Extract the (x, y) coordinate from the center of the cell holding the provided text.  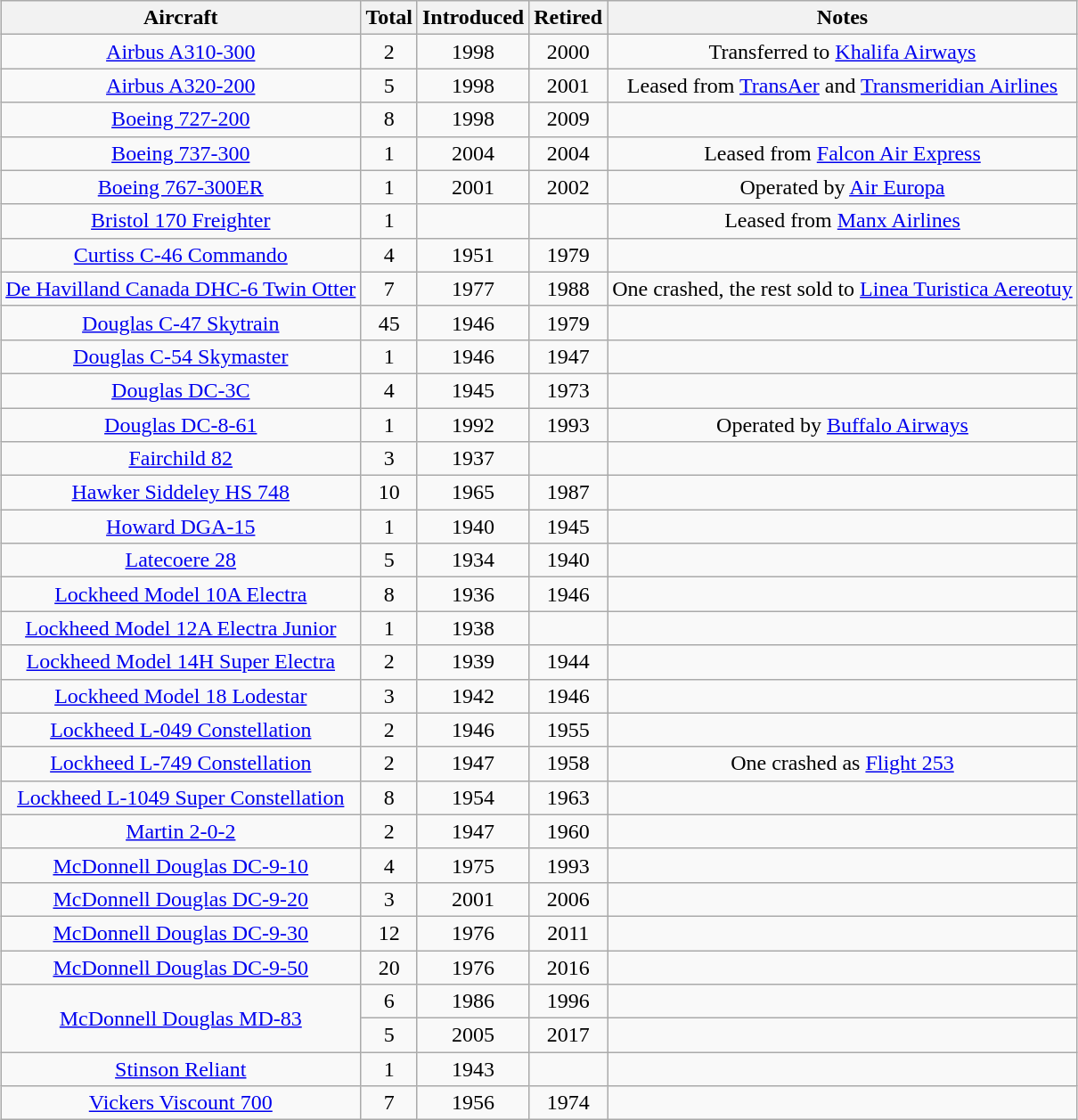
1965 (472, 493)
Introduced (472, 18)
Operated by Air Europa (843, 187)
Lockheed L-749 Constellation (181, 764)
Fairchild 82 (181, 459)
Douglas C-47 Skytrain (181, 323)
Leased from Manx Airlines (843, 221)
Bristol 170 Freighter (181, 221)
1992 (472, 425)
45 (389, 323)
1934 (472, 560)
1954 (472, 797)
1942 (472, 696)
2005 (472, 1035)
McDonnell Douglas DC-9-20 (181, 899)
2002 (568, 187)
Total (389, 18)
1975 (472, 865)
Boeing 737-300 (181, 153)
1944 (568, 662)
2017 (568, 1035)
Martin 2-0-2 (181, 831)
1955 (568, 730)
2011 (568, 933)
Latecoere 28 (181, 560)
Boeing 727-200 (181, 119)
Hawker Siddeley HS 748 (181, 493)
Howard DGA-15 (181, 527)
Boeing 767-300ER (181, 187)
Curtiss C-46 Commando (181, 255)
Airbus A310-300 (181, 52)
1988 (568, 289)
1974 (568, 1103)
De Havilland Canada DHC-6 Twin Otter (181, 289)
1939 (472, 662)
McDonnell Douglas MD-83 (181, 1018)
1986 (472, 1001)
2006 (568, 899)
McDonnell Douglas DC-9-10 (181, 865)
Notes (843, 18)
One crashed as Flight 253 (843, 764)
1963 (568, 797)
1943 (472, 1069)
Lockheed Model 14H Super Electra (181, 662)
Leased from TransAer and Transmeridian Airlines (843, 86)
Transferred to Khalifa Airways (843, 52)
Retired (568, 18)
1973 (568, 390)
Douglas DC-3C (181, 390)
Stinson Reliant (181, 1069)
1996 (568, 1001)
Leased from Falcon Air Express (843, 153)
2009 (568, 119)
1938 (472, 628)
1958 (568, 764)
Vickers Viscount 700 (181, 1103)
12 (389, 933)
Douglas C-54 Skymaster (181, 356)
2000 (568, 52)
1937 (472, 459)
One crashed, the rest sold to Linea Turistica Aereotuy (843, 289)
McDonnell Douglas DC-9-30 (181, 933)
6 (389, 1001)
Aircraft (181, 18)
Airbus A320-200 (181, 86)
Operated by Buffalo Airways (843, 425)
1987 (568, 493)
Lockheed L-1049 Super Constellation (181, 797)
1956 (472, 1103)
2016 (568, 967)
McDonnell Douglas DC-9-50 (181, 967)
Lockheed Model 18 Lodestar (181, 696)
10 (389, 493)
1951 (472, 255)
1960 (568, 831)
20 (389, 967)
1977 (472, 289)
Lockheed Model 12A Electra Junior (181, 628)
Lockheed Model 10A Electra (181, 594)
Lockheed L-049 Constellation (181, 730)
1936 (472, 594)
Douglas DC-8-61 (181, 425)
